Return the (X, Y) coordinate for the center point of the cell that contains the specified text.  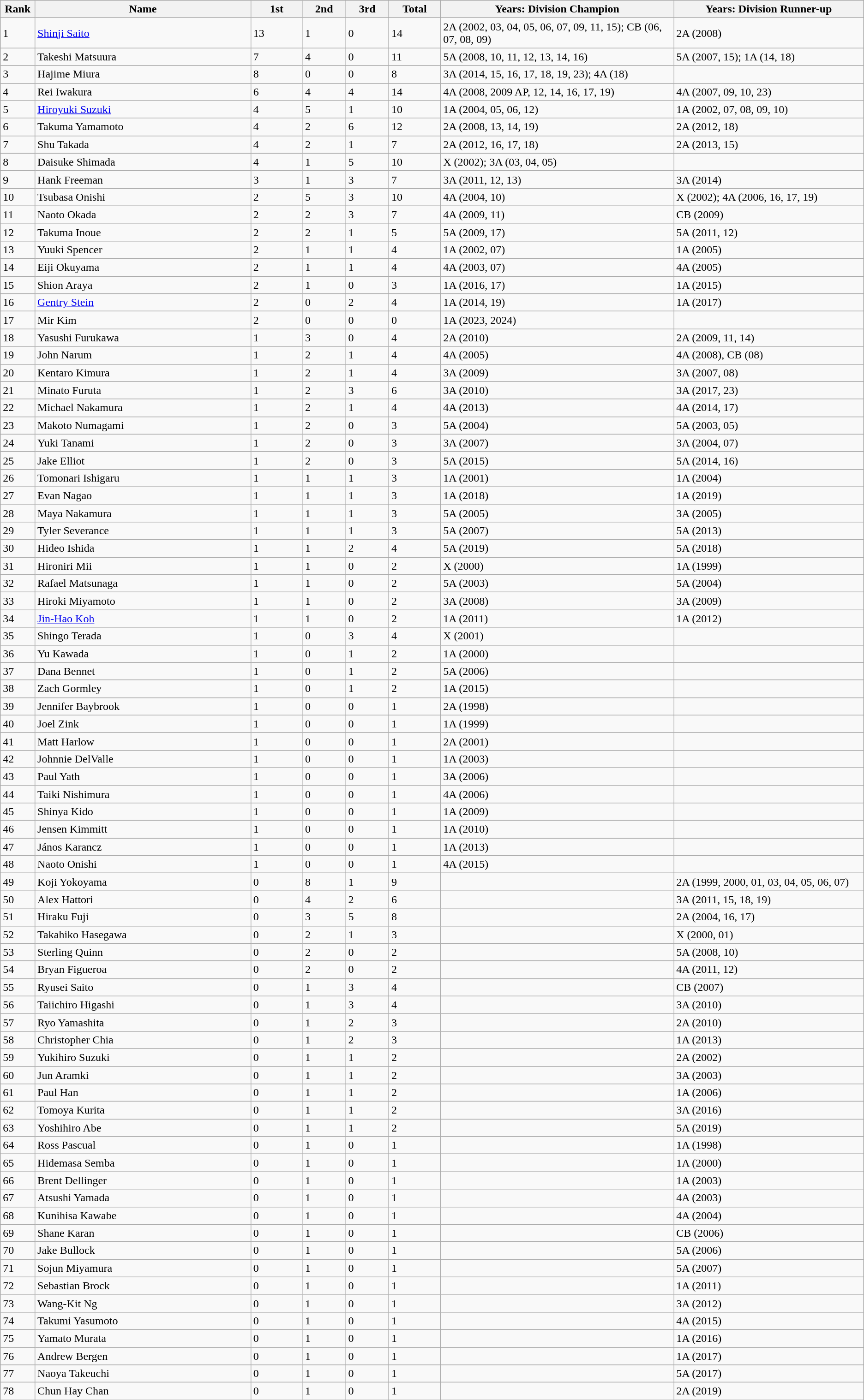
49 (18, 882)
53 (18, 952)
4A (2003) (769, 1198)
1A (2023, 2024) (558, 320)
5A (2008, 10) (769, 952)
60 (18, 1075)
1A (2006) (769, 1093)
1A (2005) (769, 250)
Eiji Okuyama (143, 268)
2A (2009, 11, 14) (769, 338)
48 (18, 864)
Jin-Hao Koh (143, 619)
2A (1999, 2000, 01, 03, 04, 05, 06, 07) (769, 882)
Shinji Saito (143, 33)
5A (2014, 16) (769, 460)
Naoto Onishi (143, 864)
Bryan Figueroa (143, 970)
4A (2008, 2009 AP, 12, 14, 16, 17, 19) (558, 92)
Johnnie DelValle (143, 759)
25 (18, 460)
40 (18, 724)
X (2000, 01) (769, 935)
4A (2008), CB (08) (769, 355)
Shane Karan (143, 1233)
Yasushi Furukawa (143, 338)
Ryo Yamashita (143, 1022)
Naoya Takeuchi (143, 1374)
45 (18, 812)
63 (18, 1128)
Yuuki Spencer (143, 250)
Takuma Yamamoto (143, 127)
CB (2009) (769, 214)
Brent Dellinger (143, 1180)
1A (2018) (558, 495)
Zach Gormley (143, 689)
Taiki Nishimura (143, 794)
X (2000) (558, 566)
Sterling Quinn (143, 952)
76 (18, 1356)
Alex Hattori (143, 900)
Christopher Chia (143, 1040)
50 (18, 900)
4A (2009, 11) (558, 214)
3A (2006) (558, 776)
23 (18, 425)
3A (2003) (769, 1075)
Tsubasa Onishi (143, 197)
Minato Furuta (143, 390)
43 (18, 776)
73 (18, 1303)
5A (2003) (558, 584)
Michael Nakamura (143, 408)
4A (2004, 10) (558, 197)
71 (18, 1268)
58 (18, 1040)
28 (18, 513)
38 (18, 689)
52 (18, 935)
Rafael Matsunaga (143, 584)
Wang-Kit Ng (143, 1303)
27 (18, 495)
1st (276, 9)
21 (18, 390)
Yu Kawada (143, 654)
Ryusei Saito (143, 987)
18 (18, 338)
16 (18, 303)
Matt Harlow (143, 741)
4A (2006) (558, 794)
2A (1998) (558, 706)
1A (2009) (558, 812)
67 (18, 1198)
Hiroki Miyamoto (143, 601)
70 (18, 1251)
Jake Bullock (143, 1251)
15 (18, 285)
Maya Nakamura (143, 513)
4A (2007, 09, 10, 23) (769, 92)
34 (18, 619)
1A (2019) (769, 495)
Daisuke Shimada (143, 162)
Hank Freeman (143, 179)
Tyler Severance (143, 531)
4A (2013) (558, 408)
Ross Pascual (143, 1145)
Rank (18, 9)
3rd (367, 9)
5A (2015) (558, 460)
Jake Elliot (143, 460)
2A (2008, 13, 14, 19) (558, 127)
Tomonari Ishigaru (143, 478)
1A (2004, 05, 06, 12) (558, 109)
2A (2012, 16, 17, 18) (558, 144)
57 (18, 1022)
3A (2011, 15, 18, 19) (769, 900)
30 (18, 548)
3A (2016) (769, 1110)
41 (18, 741)
1A (2004) (769, 478)
Kentaro Kimura (143, 373)
66 (18, 1180)
77 (18, 1374)
5A (2018) (769, 548)
CB (2006) (769, 1233)
35 (18, 636)
2A (2012, 18) (769, 127)
Jensen Kimmitt (143, 829)
3A (2005) (769, 513)
3A (2004, 07) (769, 443)
42 (18, 759)
5A (2005) (558, 513)
56 (18, 1005)
68 (18, 1215)
3A (2014, 15, 16, 17, 18, 19, 23); 4A (18) (558, 74)
Kunihisa Kawabe (143, 1215)
1A (2010) (558, 829)
Years: Division Runner-up (769, 9)
74 (18, 1321)
1A (2002, 07, 08, 09, 10) (769, 109)
Sojun Miyamura (143, 1268)
Sebastian Brock (143, 1286)
Yuki Tanami (143, 443)
1A (2012) (769, 619)
Hiroyuki Suzuki (143, 109)
1A (2001) (558, 478)
Naoto Okada (143, 214)
2A (2002) (769, 1057)
2A (2004, 16, 17) (769, 917)
78 (18, 1391)
3A (2014) (769, 179)
Hiraku Fuji (143, 917)
Takeshi Matsuura (143, 57)
24 (18, 443)
1A (2016) (769, 1338)
Shion Araya (143, 285)
5A (2007, 15); 1A (14, 18) (769, 57)
5A (2009, 17) (558, 232)
Rei Iwakura (143, 92)
1A (1998) (769, 1145)
Jennifer Baybrook (143, 706)
Andrew Bergen (143, 1356)
2A (2001) (558, 741)
Joel Zink (143, 724)
31 (18, 566)
X (2002); 3A (03, 04, 05) (558, 162)
1A (2016, 17) (558, 285)
Hideo Ishida (143, 548)
36 (18, 654)
X (2001) (558, 636)
5A (2017) (769, 1374)
55 (18, 987)
János Karancz (143, 847)
3A (2007, 08) (769, 373)
20 (18, 373)
Chun Hay Chan (143, 1391)
4A (2004) (769, 1215)
22 (18, 408)
X (2002); 4A (2006, 16, 17, 19) (769, 197)
64 (18, 1145)
Dana Bennet (143, 671)
Takuma Inoue (143, 232)
Gentry Stein (143, 303)
2A (2013, 15) (769, 144)
51 (18, 917)
72 (18, 1286)
4A (2011, 12) (769, 970)
62 (18, 1110)
Paul Han (143, 1093)
61 (18, 1093)
37 (18, 671)
32 (18, 584)
39 (18, 706)
Shingo Terada (143, 636)
Makoto Numagami (143, 425)
Koji Yokoyama (143, 882)
2A (2002, 03, 04, 05, 06, 07, 09, 11, 15); CB (06, 07, 08, 09) (558, 33)
2nd (324, 9)
46 (18, 829)
5A (2003, 05) (769, 425)
69 (18, 1233)
Name (143, 9)
17 (18, 320)
Shinya Kido (143, 812)
3A (2007) (558, 443)
Taiichiro Higashi (143, 1005)
44 (18, 794)
Hajime Miura (143, 74)
2A (2008) (769, 33)
75 (18, 1338)
CB (2007) (769, 987)
47 (18, 847)
Years: Division Champion (558, 9)
1A (2014, 19) (558, 303)
3A (2011, 12, 13) (558, 179)
19 (18, 355)
29 (18, 531)
Jun Aramki (143, 1075)
Hironiri Mii (143, 566)
Evan Nagao (143, 495)
5A (2013) (769, 531)
Atsushi Yamada (143, 1198)
Takumi Yasumoto (143, 1321)
1A (2002, 07) (558, 250)
65 (18, 1163)
3A (2017, 23) (769, 390)
Mir Kim (143, 320)
26 (18, 478)
5A (2008, 10, 11, 12, 13, 14, 16) (558, 57)
59 (18, 1057)
Total (414, 9)
2A (2019) (769, 1391)
4A (2003, 07) (558, 268)
54 (18, 970)
Hidemasa Semba (143, 1163)
Yoshihiro Abe (143, 1128)
John Narum (143, 355)
Shu Takada (143, 144)
Yamato Murata (143, 1338)
Takahiko Hasegawa (143, 935)
3A (2012) (769, 1303)
Paul Yath (143, 776)
3A (2008) (558, 601)
Yukihiro Suzuki (143, 1057)
33 (18, 601)
5A (2011, 12) (769, 232)
Tomoya Kurita (143, 1110)
4A (2014, 17) (769, 408)
